Find where the given text appears and provide that cell's center as [x, y] coordinate. 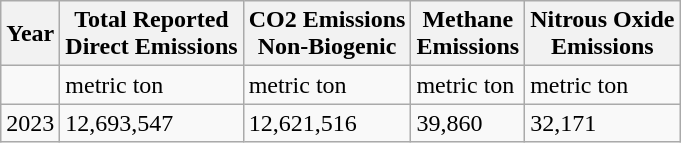
Nitrous OxideEmissions [602, 34]
Total ReportedDirect Emissions [152, 34]
32,171 [602, 123]
39,860 [468, 123]
12,693,547 [152, 123]
CO2 EmissionsNon-Biogenic [327, 34]
2023 [30, 123]
Year [30, 34]
MethaneEmissions [468, 34]
12,621,516 [327, 123]
